Locate the cell with the specified text and output its (x, y) center coordinate. 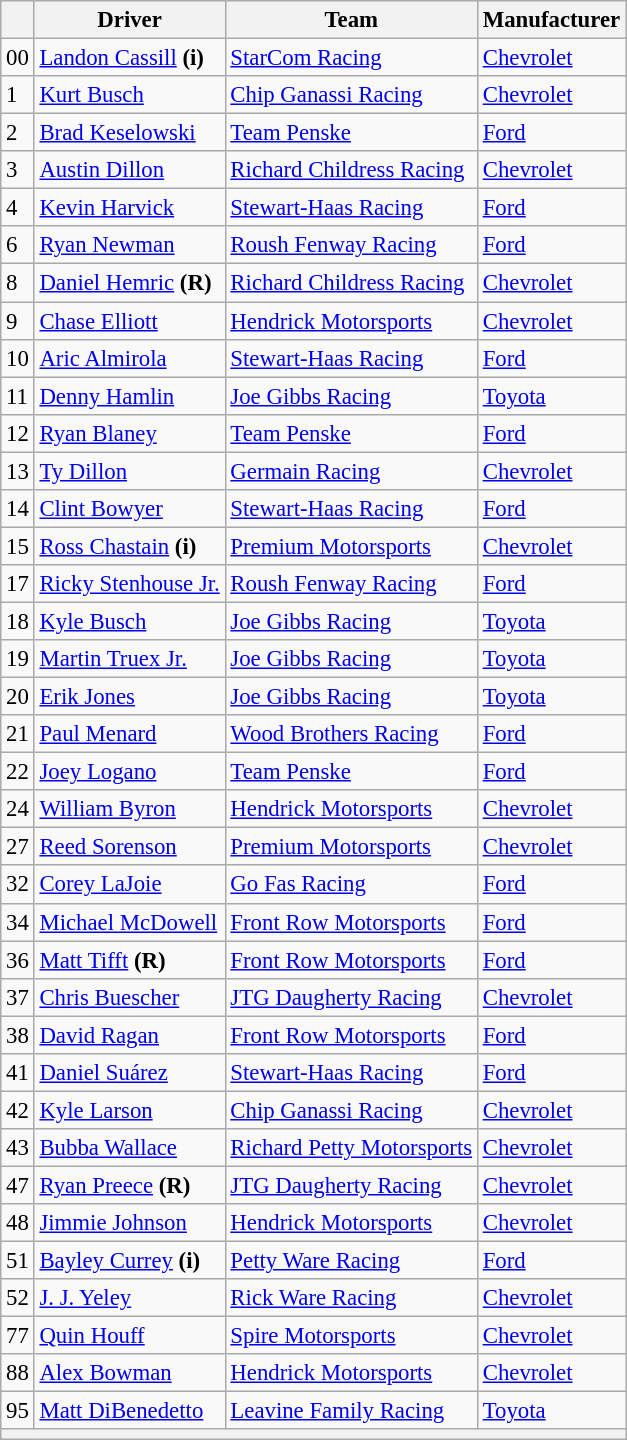
Chris Buescher (130, 997)
Manufacturer (551, 20)
Alex Bowman (130, 1373)
Joey Logano (130, 772)
Daniel Hemric (R) (130, 283)
David Ragan (130, 1035)
36 (18, 960)
Michael McDowell (130, 922)
J. J. Yeley (130, 1298)
34 (18, 922)
19 (18, 659)
Bayley Currey (i) (130, 1261)
Petty Ware Racing (351, 1261)
42 (18, 1110)
9 (18, 321)
Bubba Wallace (130, 1148)
13 (18, 471)
51 (18, 1261)
Kyle Busch (130, 621)
Driver (130, 20)
Reed Sorenson (130, 847)
William Byron (130, 809)
Austin Dillon (130, 170)
11 (18, 396)
17 (18, 584)
00 (18, 58)
43 (18, 1148)
Daniel Suárez (130, 1073)
8 (18, 283)
Landon Cassill (i) (130, 58)
38 (18, 1035)
Matt Tifft (R) (130, 960)
Team (351, 20)
6 (18, 245)
22 (18, 772)
StarCom Racing (351, 58)
27 (18, 847)
Aric Almirola (130, 358)
4 (18, 208)
12 (18, 433)
20 (18, 697)
1 (18, 95)
15 (18, 546)
Kevin Harvick (130, 208)
Clint Bowyer (130, 509)
95 (18, 1411)
2 (18, 133)
Ricky Stenhouse Jr. (130, 584)
24 (18, 809)
Chase Elliott (130, 321)
Ryan Newman (130, 245)
Erik Jones (130, 697)
Richard Petty Motorsports (351, 1148)
10 (18, 358)
21 (18, 734)
Corey LaJoie (130, 885)
Ryan Blaney (130, 433)
Jimmie Johnson (130, 1223)
32 (18, 885)
Matt DiBenedetto (130, 1411)
18 (18, 621)
Germain Racing (351, 471)
Martin Truex Jr. (130, 659)
Ross Chastain (i) (130, 546)
3 (18, 170)
Ryan Preece (R) (130, 1185)
52 (18, 1298)
Rick Ware Racing (351, 1298)
Leavine Family Racing (351, 1411)
41 (18, 1073)
Ty Dillon (130, 471)
37 (18, 997)
Go Fas Racing (351, 885)
Paul Menard (130, 734)
Kurt Busch (130, 95)
Spire Motorsports (351, 1336)
14 (18, 509)
Denny Hamlin (130, 396)
77 (18, 1336)
48 (18, 1223)
Quin Houff (130, 1336)
Kyle Larson (130, 1110)
Wood Brothers Racing (351, 734)
88 (18, 1373)
47 (18, 1185)
Brad Keselowski (130, 133)
